Extract the [X, Y] coordinate from the center of the cell holding the provided text.  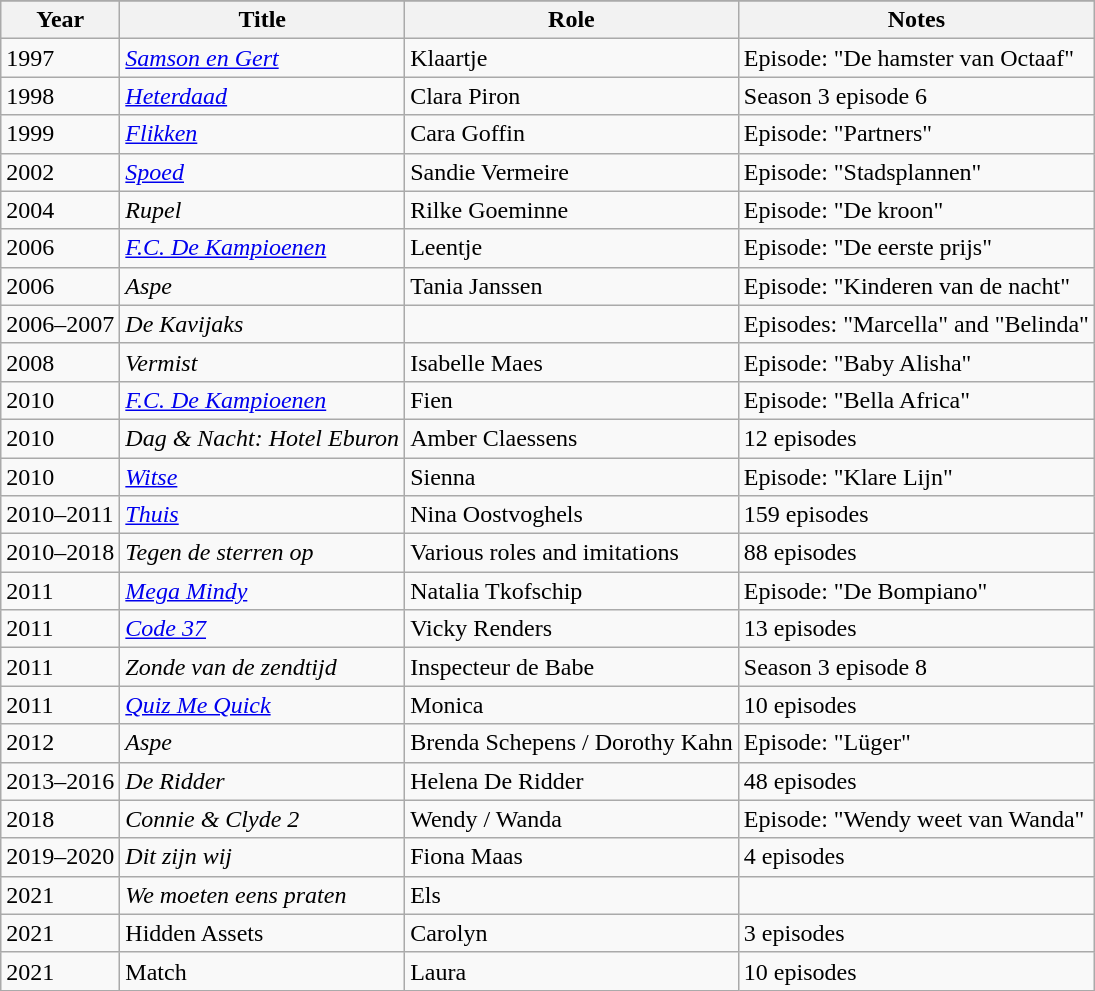
2010–2018 [60, 553]
2019–2020 [60, 857]
Inspecteur de Babe [572, 667]
Year [60, 20]
Episode: "De kroon" [916, 210]
Rupel [262, 210]
Flikken [262, 134]
Dit zijn wij [262, 857]
Episode: "Baby Alisha" [916, 362]
Isabelle Maes [572, 362]
Cara Goffin [572, 134]
2012 [60, 743]
Hidden Assets [262, 933]
Leentje [572, 248]
Episodes: "Marcella" and "Belinda" [916, 324]
Natalia Tkofschip [572, 591]
Connie & Clyde 2 [262, 819]
Dag & Nacht: Hotel Eburon [262, 438]
Vicky Renders [572, 629]
Episode: "Lüger" [916, 743]
Els [572, 895]
1999 [60, 134]
Nina Oostvoghels [572, 515]
Zonde van de zendtijd [262, 667]
Heterdaad [262, 96]
Quiz Me Quick [262, 705]
Wendy / Wanda [572, 819]
159 episodes [916, 515]
Episode: "Klare Lijn" [916, 477]
Vermist [262, 362]
Rilke Goeminne [572, 210]
Clara Piron [572, 96]
Monica [572, 705]
13 episodes [916, 629]
Match [262, 971]
2010–2011 [60, 515]
Brenda Schepens / Dorothy Kahn [572, 743]
Episode: "De Bompiano" [916, 591]
Helena De Ridder [572, 781]
Mega Mindy [262, 591]
Tania Janssen [572, 286]
Fien [572, 400]
2002 [60, 172]
Various roles and imitations [572, 553]
Episode: "Kinderen van de nacht" [916, 286]
2013–2016 [60, 781]
3 episodes [916, 933]
Season 3 episode 6 [916, 96]
Episode: "Bella Africa" [916, 400]
1997 [60, 58]
Role [572, 20]
88 episodes [916, 553]
Samson en Gert [262, 58]
Thuis [262, 515]
Code 37 [262, 629]
Episode: "Partners" [916, 134]
Fiona Maas [572, 857]
2006–2007 [60, 324]
De Ridder [262, 781]
Episode: "Stadsplannen" [916, 172]
Amber Claessens [572, 438]
12 episodes [916, 438]
Sienna [572, 477]
Tegen de sterren op [262, 553]
Laura [572, 971]
We moeten eens praten [262, 895]
48 episodes [916, 781]
Klaartje [572, 58]
Witse [262, 477]
Spoed [262, 172]
Notes [916, 20]
Episode: "Wendy weet van Wanda" [916, 819]
Carolyn [572, 933]
Episode: "De hamster van Octaaf" [916, 58]
Sandie Vermeire [572, 172]
De Kavijaks [262, 324]
2018 [60, 819]
1998 [60, 96]
2004 [60, 210]
Episode: "De eerste prijs" [916, 248]
4 episodes [916, 857]
Title [262, 20]
2008 [60, 362]
Season 3 episode 8 [916, 667]
